Capture the cell that displays the provided text and extract its [x, y] central coordinate. 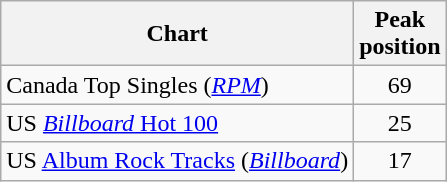
25 [400, 123]
69 [400, 85]
Peakposition [400, 34]
Canada Top Singles (RPM) [178, 85]
17 [400, 161]
Chart [178, 34]
US Album Rock Tracks (Billboard) [178, 161]
US Billboard Hot 100 [178, 123]
